Find where the given text appears and provide that cell's center as (X, Y) coordinate. 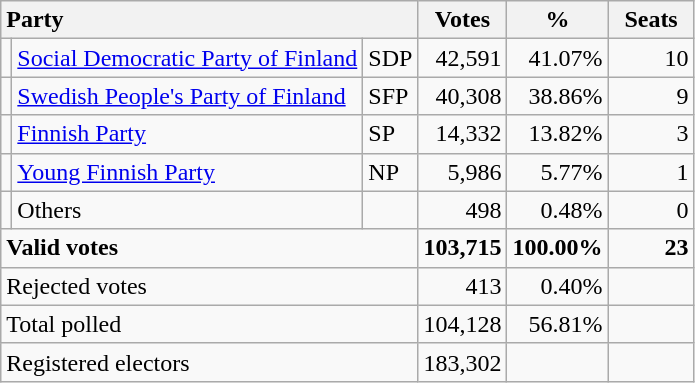
Total polled (210, 324)
23 (651, 248)
14,332 (462, 134)
5,986 (462, 172)
Rejected votes (210, 286)
104,128 (462, 324)
SP (390, 134)
9 (651, 96)
103,715 (462, 248)
SFP (390, 96)
Party (210, 20)
41.07% (558, 58)
Seats (651, 20)
10 (651, 58)
Young Finnish Party (188, 172)
0.48% (558, 210)
3 (651, 134)
Swedish People's Party of Finland (188, 96)
0.40% (558, 286)
% (558, 20)
Finnish Party (188, 134)
413 (462, 286)
Votes (462, 20)
5.77% (558, 172)
38.86% (558, 96)
Others (188, 210)
Registered electors (210, 362)
Valid votes (210, 248)
13.82% (558, 134)
SDP (390, 58)
56.81% (558, 324)
0 (651, 210)
100.00% (558, 248)
183,302 (462, 362)
NP (390, 172)
Social Democratic Party of Finland (188, 58)
42,591 (462, 58)
498 (462, 210)
1 (651, 172)
40,308 (462, 96)
